Return the (X, Y) coordinate for the center point of the cell that contains the specified text.  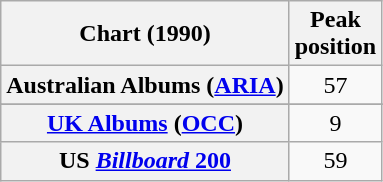
Peakposition (335, 34)
59 (335, 161)
57 (335, 85)
US Billboard 200 (145, 161)
9 (335, 123)
UK Albums (OCC) (145, 123)
Australian Albums (ARIA) (145, 85)
Chart (1990) (145, 34)
